From the cell containing the given text, extract its center point as [x, y] coordinate. 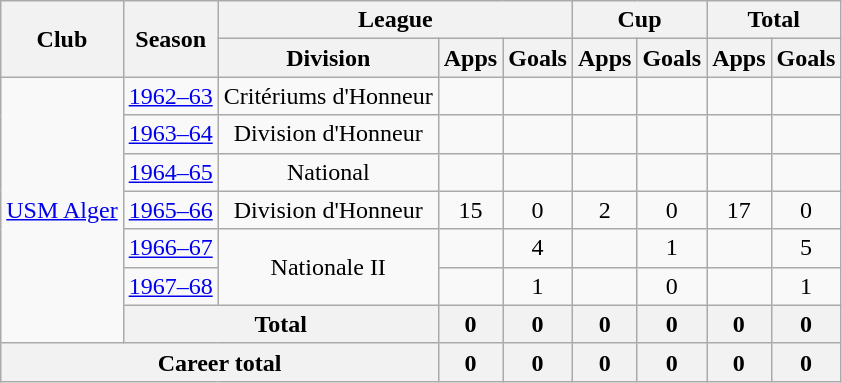
USM Alger [62, 210]
4 [538, 248]
National [328, 172]
1963–64 [170, 134]
Club [62, 39]
Division [328, 58]
2 [604, 210]
1962–63 [170, 96]
5 [806, 248]
1967–68 [170, 286]
Career total [220, 362]
Nationale II [328, 267]
15 [470, 210]
League [395, 20]
1964–65 [170, 172]
1966–67 [170, 248]
1965–66 [170, 210]
Cup [639, 20]
Season [170, 39]
17 [739, 210]
Critériums d'Honneur [328, 96]
